From the cell containing the given text, extract its center point as (X, Y) coordinate. 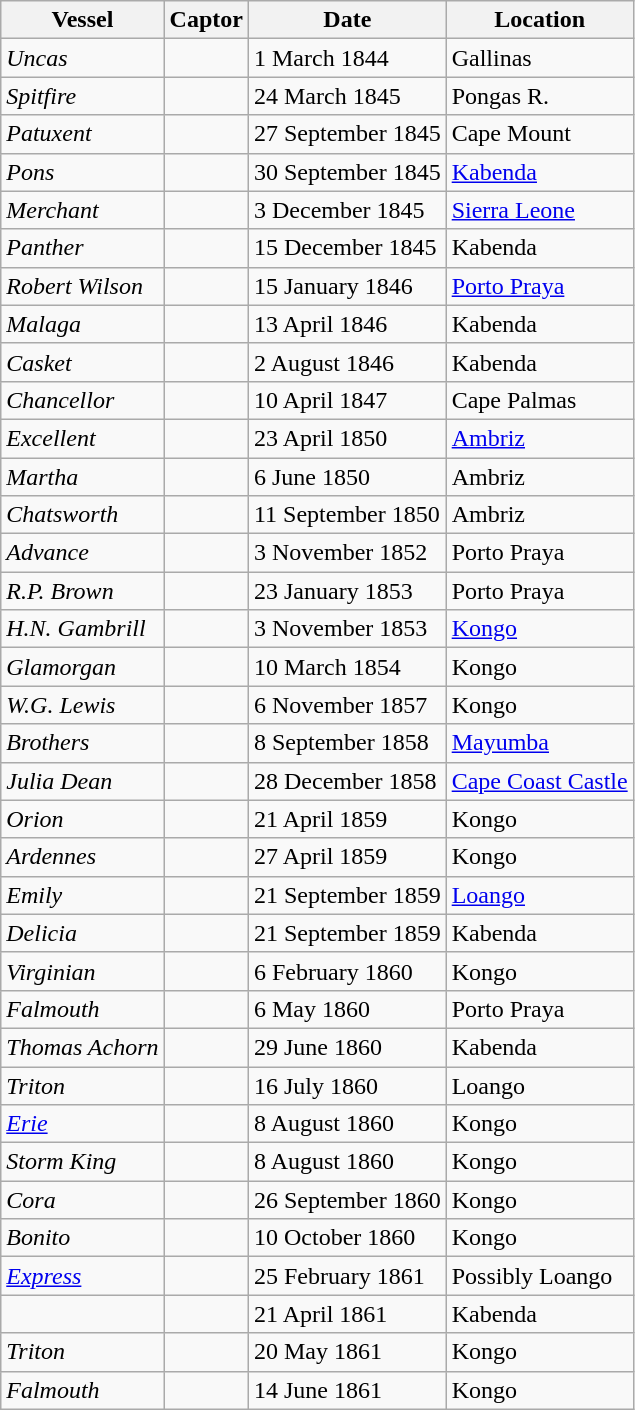
25 February 1861 (347, 1276)
11 September 1850 (347, 515)
Possibly Loango (540, 1276)
Merchant (82, 210)
10 March 1854 (347, 667)
6 May 1860 (347, 1009)
Excellent (82, 438)
21 April 1861 (347, 1314)
Chatsworth (82, 515)
28 December 1858 (347, 781)
Uncas (82, 58)
21 April 1859 (347, 819)
Pongas R. (540, 96)
29 June 1860 (347, 1047)
Brothers (82, 743)
15 January 1846 (347, 286)
Storm King (82, 1162)
15 December 1845 (347, 248)
Mayumba (540, 743)
3 November 1852 (347, 553)
Cape Coast Castle (540, 781)
Vessel (82, 20)
Captor (206, 20)
Erie (82, 1124)
W.G. Lewis (82, 705)
3 December 1845 (347, 210)
6 November 1857 (347, 705)
Emily (82, 895)
R.P. Brown (82, 591)
Malaga (82, 324)
23 April 1850 (347, 438)
6 June 1850 (347, 477)
Sierra Leone (540, 210)
20 May 1861 (347, 1352)
Glamorgan (82, 667)
Pons (82, 172)
26 September 1860 (347, 1200)
Location (540, 20)
Chancellor (82, 400)
10 April 1847 (347, 400)
Virginian (82, 971)
16 July 1860 (347, 1085)
Cape Palmas (540, 400)
Orion (82, 819)
Cape Mount (540, 134)
23 January 1853 (347, 591)
H.N. Gambrill (82, 629)
6 February 1860 (347, 971)
Casket (82, 362)
Spitfire (82, 96)
Robert Wilson (82, 286)
Date (347, 20)
30 September 1845 (347, 172)
10 October 1860 (347, 1238)
27 April 1859 (347, 857)
Cora (82, 1200)
Thomas Achorn (82, 1047)
Patuxent (82, 134)
Express (82, 1276)
24 March 1845 (347, 96)
Panther (82, 248)
Bonito (82, 1238)
Advance (82, 553)
1 March 1844 (347, 58)
Delicia (82, 933)
27 September 1845 (347, 134)
3 November 1853 (347, 629)
Gallinas (540, 58)
13 April 1846 (347, 324)
14 June 1861 (347, 1390)
Julia Dean (82, 781)
8 September 1858 (347, 743)
Ardennes (82, 857)
2 August 1846 (347, 362)
Martha (82, 477)
